Return the (x, y) coordinate for the center point of the cell that contains the specified text.  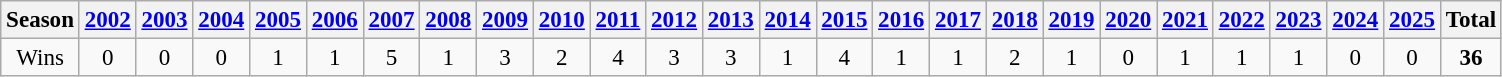
2006 (334, 20)
2023 (1298, 20)
2016 (902, 20)
Wins (40, 58)
2013 (730, 20)
2014 (788, 20)
2010 (562, 20)
2003 (164, 20)
2018 (1014, 20)
36 (1470, 58)
2012 (674, 20)
2005 (278, 20)
2022 (1242, 20)
2002 (108, 20)
2024 (1356, 20)
2021 (1186, 20)
2008 (448, 20)
2019 (1072, 20)
2009 (506, 20)
2015 (844, 20)
2025 (1412, 20)
2017 (958, 20)
2004 (222, 20)
2007 (392, 20)
2020 (1128, 20)
Season (40, 20)
2011 (618, 20)
Total (1470, 20)
5 (392, 58)
